Identify which cell holds the provided text, then report its (x, y) central coordinate. 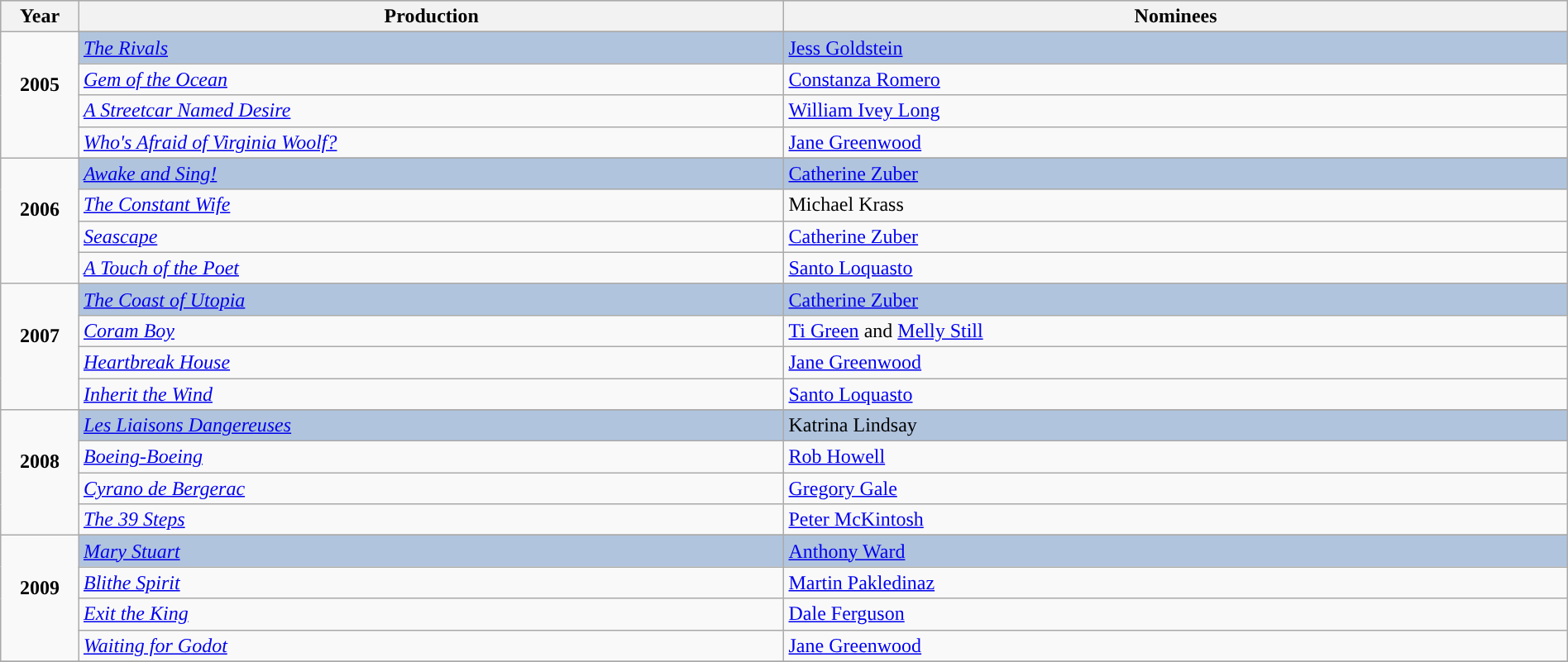
Production (432, 17)
Year (40, 17)
2006 (40, 221)
Waiting for Godot (432, 645)
The 39 Steps (432, 520)
2005 (40, 95)
2009 (40, 598)
Seascape (432, 236)
Exit the King (432, 614)
Michael Krass (1176, 205)
Cyrano de Bergerac (432, 488)
2008 (40, 473)
Katrina Lindsay (1176, 426)
Les Liaisons Dangereuses (432, 426)
Peter McKintosh (1176, 520)
Mary Stuart (432, 551)
2007 (40, 346)
Who's Afraid of Virginia Woolf? (432, 142)
Heartbreak House (432, 362)
Constanza Romero (1176, 79)
Jess Goldstein (1176, 48)
Coram Boy (432, 331)
Gem of the Ocean (432, 79)
Nominees (1176, 17)
Anthony Ward (1176, 551)
William Ivey Long (1176, 111)
Boeing-Boeing (432, 457)
Rob Howell (1176, 457)
Ti Green and Melly Still (1176, 331)
The Constant Wife (432, 205)
Dale Ferguson (1176, 614)
Blithe Spirit (432, 583)
The Coast of Utopia (432, 299)
Gregory Gale (1176, 488)
A Streetcar Named Desire (432, 111)
A Touch of the Poet (432, 268)
The Rivals (432, 48)
Awake and Sing! (432, 174)
Martin Pakledinaz (1176, 583)
Inherit the Wind (432, 394)
